Find where the given text appears and provide that cell's center as (x, y) coordinate. 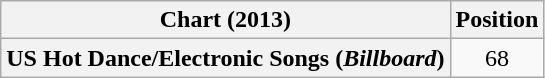
US Hot Dance/Electronic Songs (Billboard) (226, 58)
Chart (2013) (226, 20)
Position (497, 20)
68 (497, 58)
